Identify which cell holds the provided text, then report its [X, Y] central coordinate. 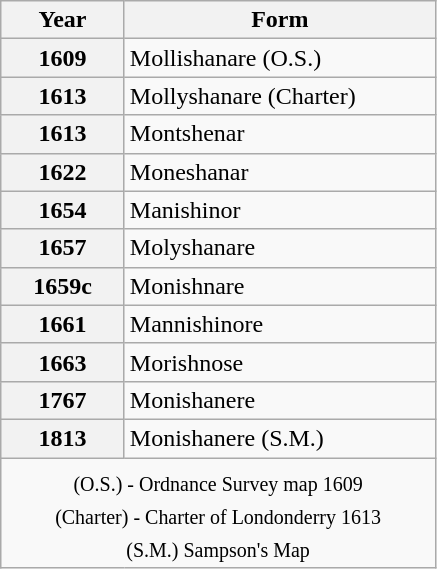
Form [280, 20]
1661 [63, 324]
1609 [63, 58]
Molyshanare [280, 248]
Monishanere [280, 400]
Mollishanare (O.S.) [280, 58]
1813 [63, 438]
1663 [63, 362]
1654 [63, 210]
Montshenar [280, 134]
Moneshanar [280, 172]
(O.S.) - Ordnance Survey map 1609(Charter) - Charter of Londonderry 1613(S.M.) Sampson's Map [218, 514]
1767 [63, 400]
Mannishinore [280, 324]
1657 [63, 248]
Monishnare [280, 286]
Monishanere (S.M.) [280, 438]
Year [63, 20]
Mollyshanare (Charter) [280, 96]
Morishnose [280, 362]
Manishinor [280, 210]
1659c [63, 286]
1622 [63, 172]
